Identify which cell holds the provided text, then report its (x, y) central coordinate. 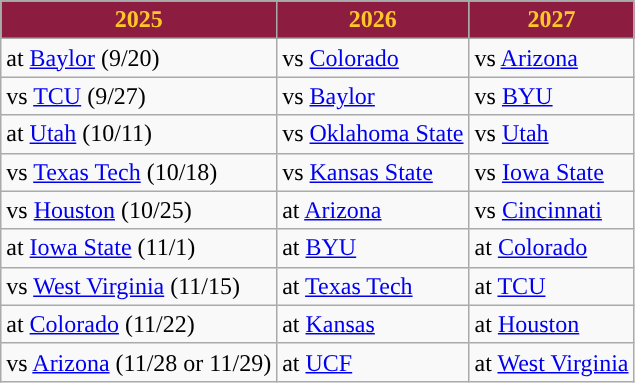
at Utah (10/11) (139, 134)
at Houston (552, 324)
at Texas Tech (373, 286)
at Colorado (552, 248)
2026 (373, 20)
at Arizona (373, 210)
vs Texas Tech (10/18) (139, 172)
at Colorado (11/22) (139, 324)
vs BYU (552, 96)
vs Baylor (373, 96)
vs Arizona (11/28 or 11/29) (139, 362)
at TCU (552, 286)
at BYU (373, 248)
vs Iowa State (552, 172)
vs Kansas State (373, 172)
vs Houston (10/25) (139, 210)
vs TCU (9/27) (139, 96)
2025 (139, 20)
vs Utah (552, 134)
at West Virginia (552, 362)
at Kansas (373, 324)
vs Arizona (552, 58)
vs Cincinnati (552, 210)
vs Oklahoma State (373, 134)
at UCF (373, 362)
vs Colorado (373, 58)
at Iowa State (11/1) (139, 248)
vs West Virginia (11/15) (139, 286)
2027 (552, 20)
at Baylor (9/20) (139, 58)
